Capture the cell that displays the provided text and extract its (x, y) central coordinate. 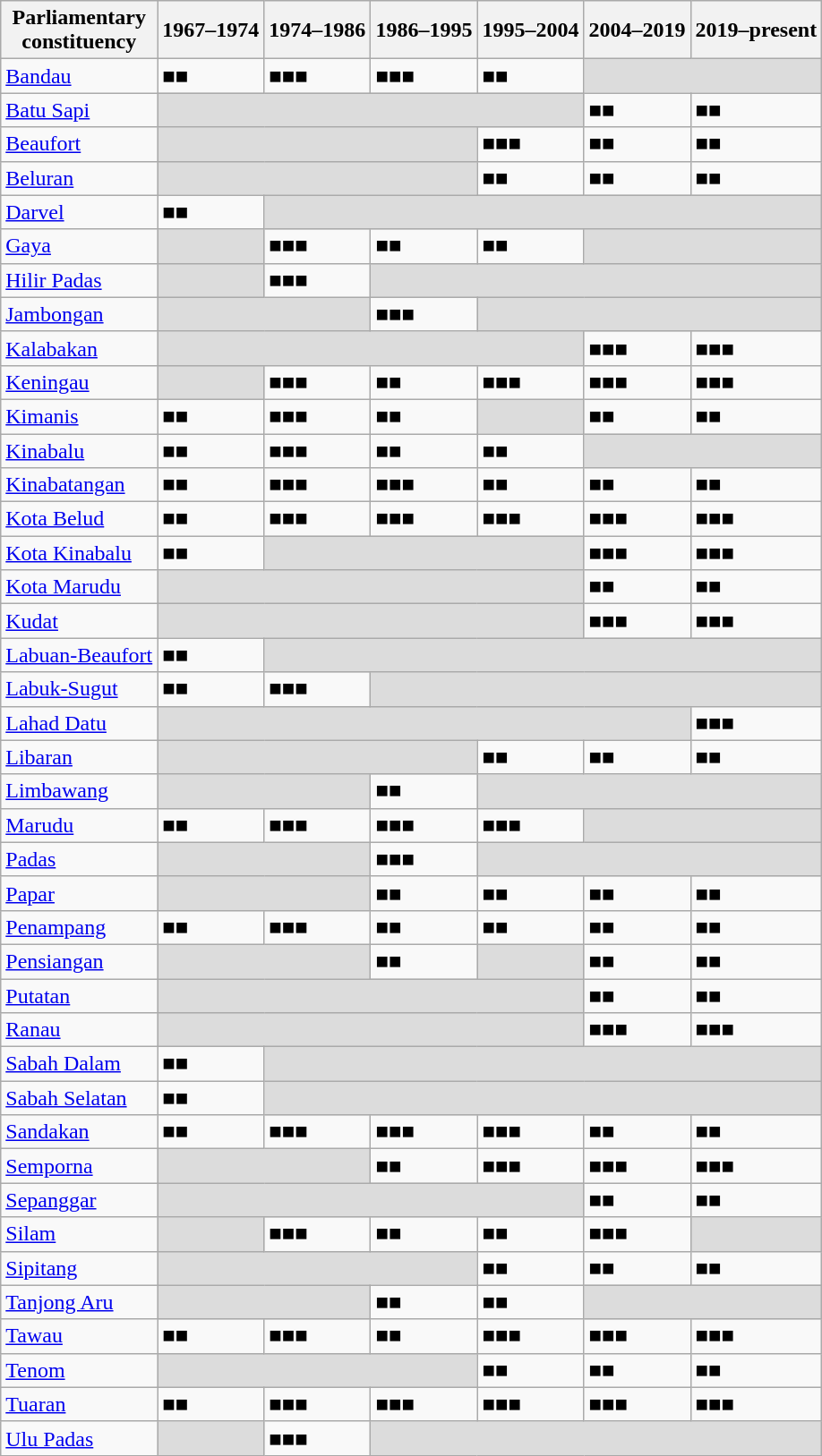
Parliamentaryconstituency (79, 30)
Sandakan (79, 1132)
Hilir Padas (79, 280)
Keningau (79, 382)
Kalabakan (79, 348)
Bandau (79, 76)
Kota Belud (79, 519)
Kinabalu (79, 450)
Kinabatangan (79, 485)
Beaufort (79, 144)
Kota Kinabalu (79, 553)
Tanjong Aru (79, 1302)
Papar (79, 893)
Pensiangan (79, 961)
Kudat (79, 621)
1967–1974 (211, 30)
1974–1986 (317, 30)
Batu Sapi (79, 110)
Sipitang (79, 1268)
Labuan-Beaufort (79, 655)
Jambongan (79, 314)
Kota Marudu (79, 587)
Silam (79, 1234)
Sepanggar (79, 1200)
Libaran (79, 757)
Tenom (79, 1370)
1995–2004 (530, 30)
Beluran (79, 178)
Lahad Datu (79, 723)
Marudu (79, 825)
Sabah Selatan (79, 1098)
Limbawang (79, 791)
1986–1995 (424, 30)
Gaya (79, 246)
2019–present (756, 30)
Darvel (79, 212)
Tawau (79, 1336)
2004–2019 (638, 30)
Ranau (79, 1030)
Putatan (79, 996)
Ulu Padas (79, 1438)
Sabah Dalam (79, 1064)
Kimanis (79, 416)
Padas (79, 859)
Labuk-Sugut (79, 689)
Tuaran (79, 1404)
Semporna (79, 1166)
Penampang (79, 927)
